Output the (X, Y) coordinate of the center of the cell containing the given text.  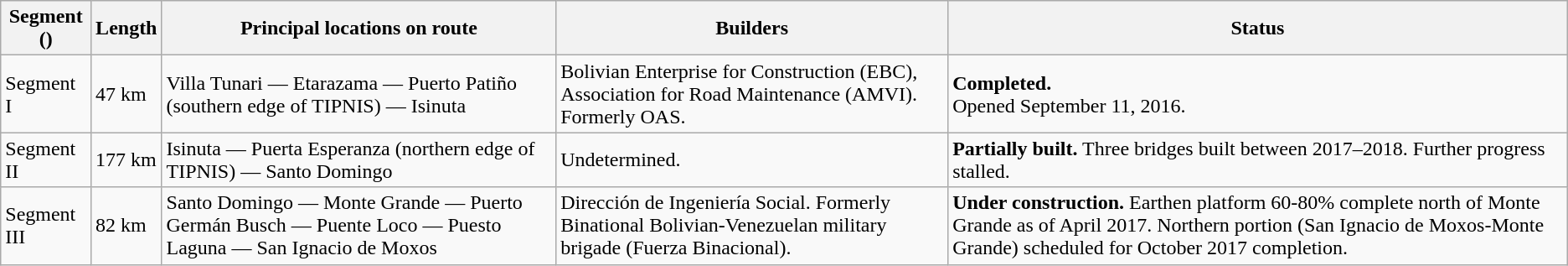
Builders (752, 29)
Bolivian Enterprise for Construction (EBC), Association for Road Maintenance (AMVI).Formerly OAS. (752, 94)
Villa Tunari — Etarazama — Puerto Patiño (southern edge of TIPNIS) — Isinuta (358, 94)
Undetermined. (752, 159)
Completed.Opened September 11, 2016. (1258, 94)
Dirección de Ingeniería Social. Formerly Binational Bolivian-Venezuelan military brigade (Fuerza Binacional). (752, 226)
47 km (126, 94)
Segment () (46, 29)
Partially built. Three bridges built between 2017–2018. Further progress stalled. (1258, 159)
Santo Domingo — Monte Grande — Puerto Germán Busch — Puente Loco — Puesto Laguna — San Ignacio de Moxos (358, 226)
Segment II (46, 159)
177 km (126, 159)
Segment I (46, 94)
Principal locations on route (358, 29)
Segment III (46, 226)
82 km (126, 226)
Length (126, 29)
Status (1258, 29)
Isinuta — Puerta Esperanza (northern edge of TIPNIS) — Santo Domingo (358, 159)
